Identify which cell holds the provided text, then report its [x, y] central coordinate. 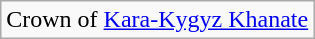
Crown of Kara-Kygyz Khanate [158, 20]
